Locate the cell with the specified text and output its (X, Y) center coordinate. 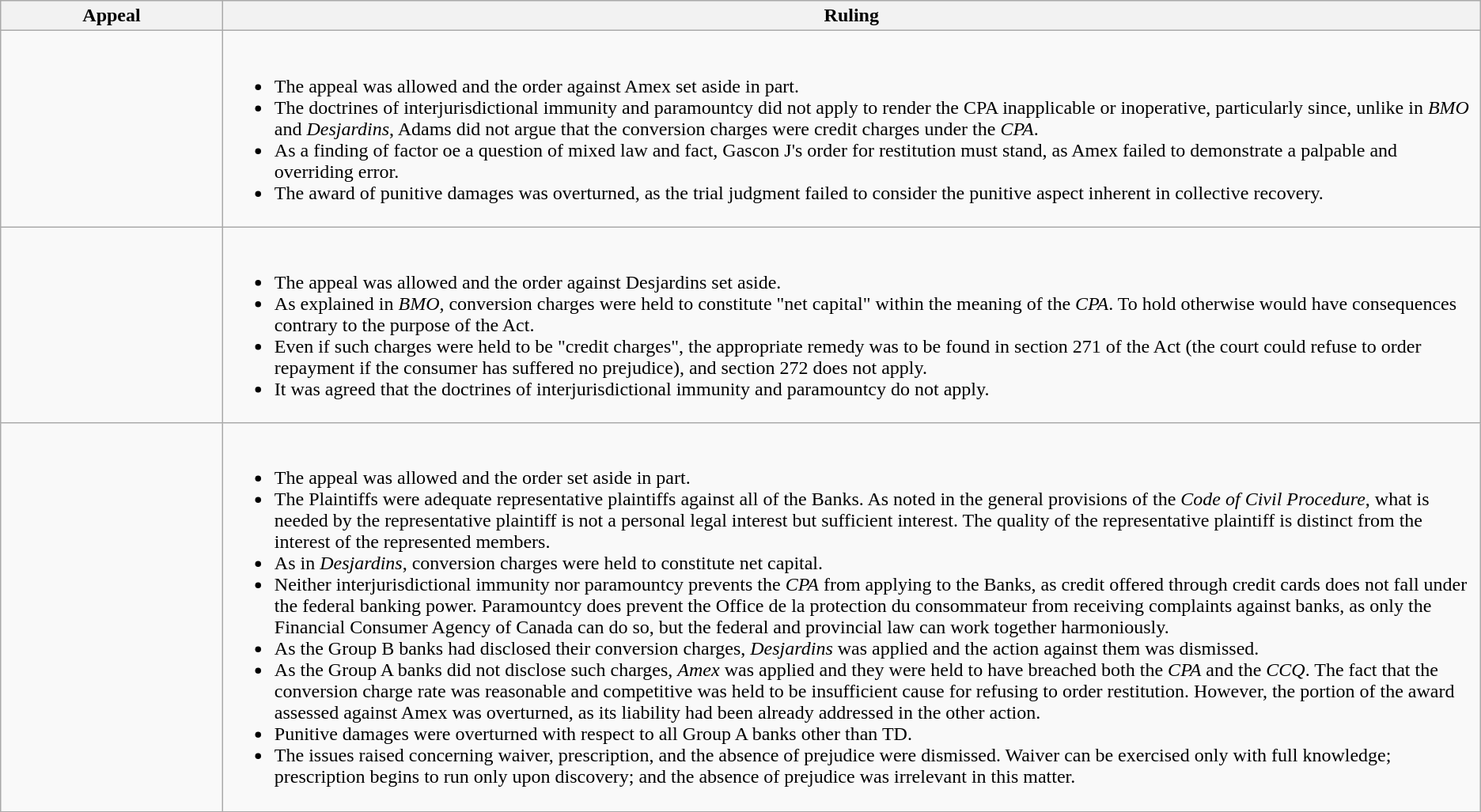
Appeal (112, 16)
Ruling (851, 16)
